Return (X, Y) of the center of cell containing provided text 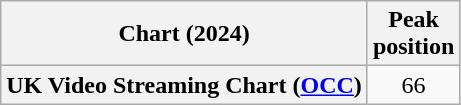
Chart (2024) (184, 34)
Peakposition (413, 34)
UK Video Streaming Chart (OCC) (184, 85)
66 (413, 85)
